Scan for the cell matching the given text and deliver its [X, Y] coordinate at center. 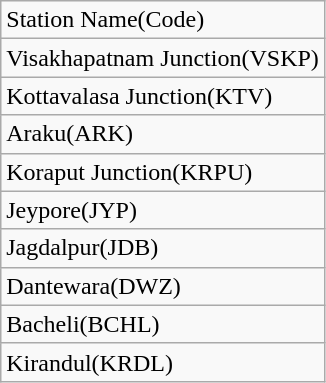
Visakhapatnam Junction(VSKP) [163, 58]
Jeypore(JYP) [163, 210]
Dantewara(DWZ) [163, 286]
Kottavalasa Junction(KTV) [163, 96]
Jagdalpur(JDB) [163, 248]
Bacheli(BCHL) [163, 324]
Kirandul(KRDL) [163, 362]
Station Name(Code) [163, 20]
Araku(ARK) [163, 134]
Koraput Junction(KRPU) [163, 172]
